Search for the cell housing the specified text and yield its [x, y] center coordinate. 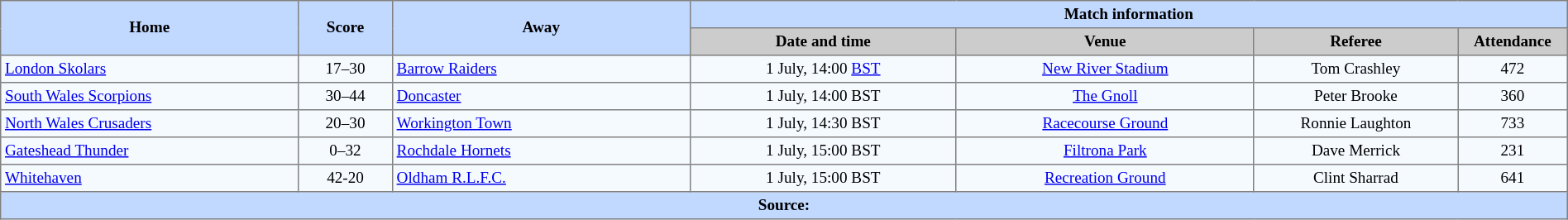
641 [1513, 179]
Whitehaven [150, 179]
Gateshead Thunder [150, 151]
South Wales Scorpions [150, 96]
Score [346, 28]
Attendance [1513, 41]
42-20 [346, 179]
Date and time [823, 41]
London Skolars [150, 69]
Barrow Raiders [541, 69]
Source: [784, 205]
Clint Sharrad [1355, 179]
360 [1513, 96]
Referee [1355, 41]
1 July, 14:30 BST [823, 124]
Peter Brooke [1355, 96]
Match information [1128, 15]
Recreation Ground [1105, 179]
The Gnoll [1105, 96]
0–32 [346, 151]
Dave Merrick [1355, 151]
Rochdale Hornets [541, 151]
Filtrona Park [1105, 151]
30–44 [346, 96]
472 [1513, 69]
Ronnie Laughton [1355, 124]
231 [1513, 151]
20–30 [346, 124]
Workington Town [541, 124]
Venue [1105, 41]
Home [150, 28]
New River Stadium [1105, 69]
733 [1513, 124]
17–30 [346, 69]
Oldham R.L.F.C. [541, 179]
Away [541, 28]
Tom Crashley [1355, 69]
North Wales Crusaders [150, 124]
Racecourse Ground [1105, 124]
Doncaster [541, 96]
